Determine the (X, Y) coordinate at the center of the cell enclosing the given text.  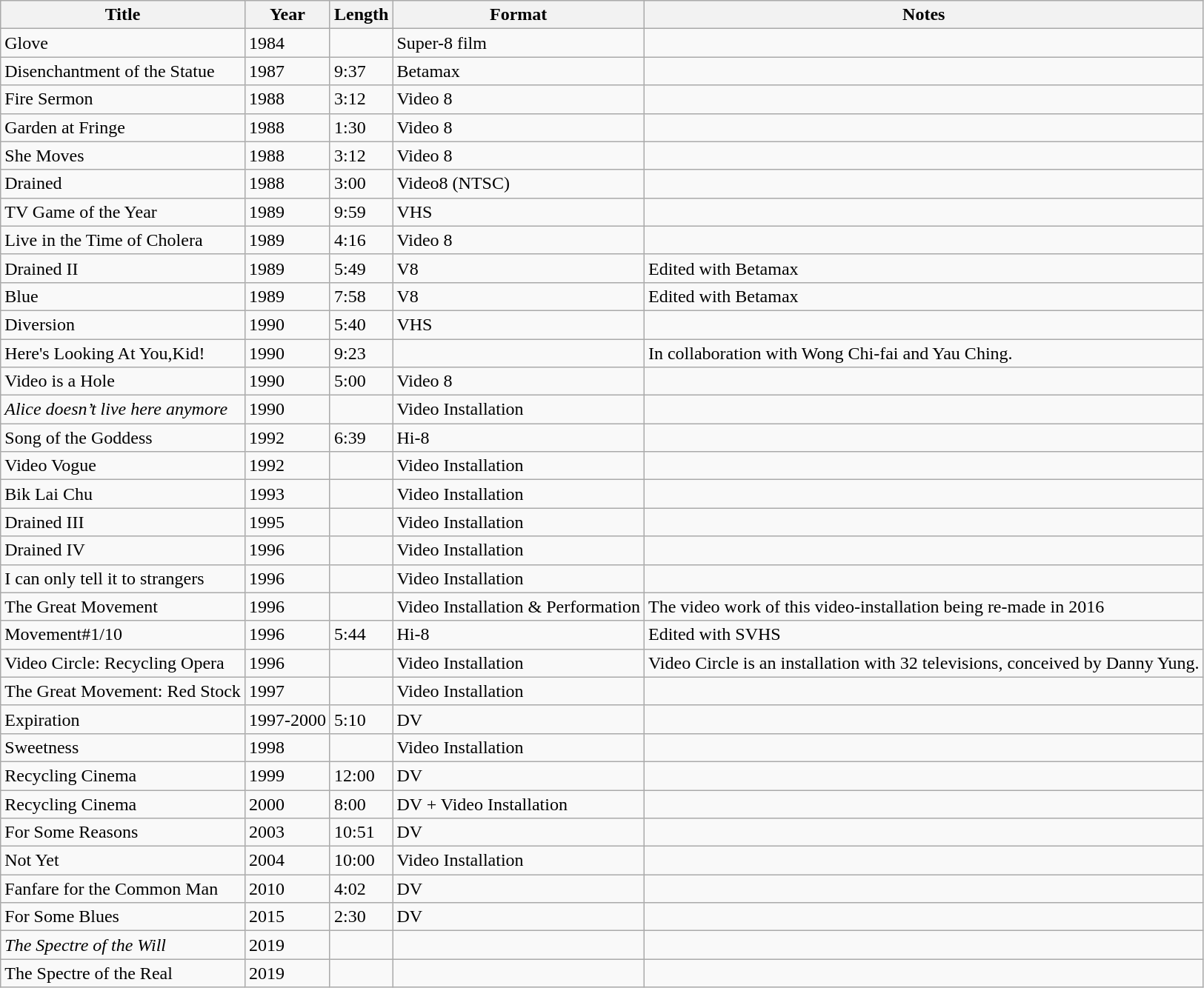
1987 (287, 71)
The Great Movement: Red Stock (123, 691)
1:30 (361, 127)
Super-8 film (519, 43)
In collaboration with Wong Chi-fai and Yau Ching. (923, 353)
Expiration (123, 719)
Song of the Goddess (123, 438)
Notes (923, 15)
The Great Movement (123, 607)
3:00 (361, 184)
Alice doesn’t live here anymore (123, 410)
9:59 (361, 212)
The video work of this video-installation being re-made in 2016 (923, 607)
DV + Video Installation (519, 804)
Drained II (123, 268)
Diversion (123, 324)
7:58 (361, 296)
Drained (123, 184)
Video Circle is an installation with 32 televisions, conceived by Danny Yung. (923, 663)
10:51 (361, 832)
1999 (287, 775)
2015 (287, 917)
5:40 (361, 324)
Video Installation & Performation (519, 607)
4:16 (361, 240)
5:00 (361, 381)
The Spectre of the Real (123, 973)
1995 (287, 522)
Fire Sermon (123, 99)
2000 (287, 804)
Video8 (NTSC) (519, 184)
1998 (287, 747)
1984 (287, 43)
Fanfare for the Common Man (123, 889)
Year (287, 15)
Bik Lai Chu (123, 494)
Video is a Hole (123, 381)
Format (519, 15)
Not Yet (123, 861)
Video Vogue (123, 466)
Sweetness (123, 747)
2004 (287, 861)
I can only tell it to strangers (123, 578)
Betamax (519, 71)
She Moves (123, 156)
Edited with SVHS (923, 635)
Disenchantment of the Statue (123, 71)
TV Game of the Year (123, 212)
5:49 (361, 268)
Blue (123, 296)
4:02 (361, 889)
Movement#1/10 (123, 635)
2010 (287, 889)
5:10 (361, 719)
Garden at Fringe (123, 127)
Here's Looking At You,Kid! (123, 353)
Video Circle: Recycling Opera (123, 663)
For Some Reasons (123, 832)
1997 (287, 691)
2:30 (361, 917)
12:00 (361, 775)
Live in the Time of Cholera (123, 240)
For Some Blues (123, 917)
9:37 (361, 71)
Drained III (123, 522)
Title (123, 15)
1993 (287, 494)
1997-2000 (287, 719)
Length (361, 15)
2003 (287, 832)
8:00 (361, 804)
9:23 (361, 353)
Drained IV (123, 550)
The Spectre of the Will (123, 945)
6:39 (361, 438)
5:44 (361, 635)
10:00 (361, 861)
Glove (123, 43)
